For the text-containing cell, return its midpoint in [x, y] coordinate format. 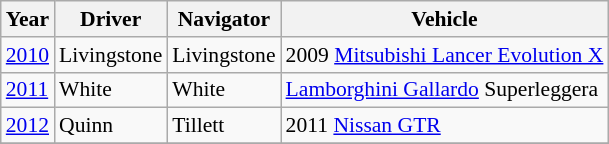
2010 [28, 55]
Quinn [110, 126]
2011 Nissan GTR [445, 126]
2011 [28, 90]
Driver [110, 19]
Lamborghini Gallardo Superleggera [445, 90]
Tillett [224, 126]
2012 [28, 126]
2009 Mitsubishi Lancer Evolution X [445, 55]
Vehicle [445, 19]
Year [28, 19]
Navigator [224, 19]
